For the text-containing cell, return its midpoint in [x, y] coordinate format. 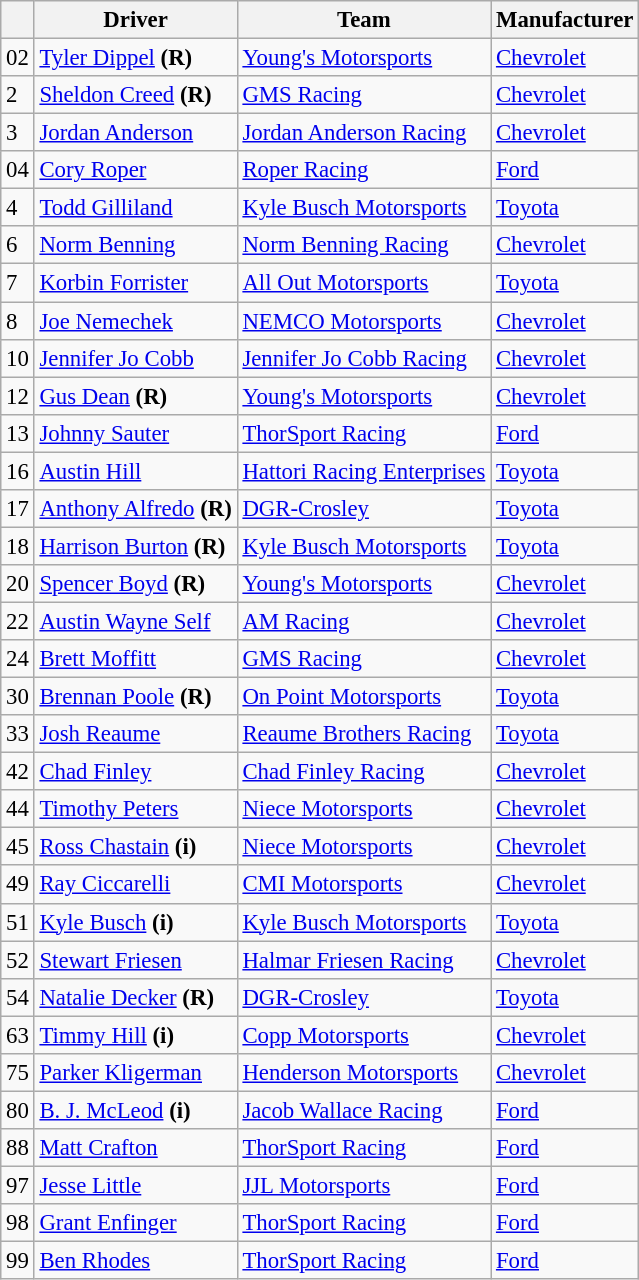
75 [18, 1073]
Kyle Busch (i) [136, 922]
Jordan Anderson Racing [364, 133]
Jennifer Jo Cobb Racing [364, 358]
Harrison Burton (R) [136, 546]
Norm Benning Racing [364, 245]
Chad Finley [136, 772]
24 [18, 659]
JJL Motorsports [364, 1185]
Josh Reaume [136, 734]
NEMCO Motorsports [364, 321]
44 [18, 809]
51 [18, 922]
12 [18, 396]
30 [18, 697]
Cory Roper [136, 170]
Copp Motorsports [364, 1035]
Brennan Poole (R) [136, 697]
54 [18, 997]
Jennifer Jo Cobb [136, 358]
Ross Chastain (i) [136, 847]
22 [18, 621]
Johnny Sauter [136, 433]
Austin Wayne Self [136, 621]
Tyler Dippel (R) [136, 58]
Joe Nemechek [136, 321]
Timothy Peters [136, 809]
7 [18, 283]
Anthony Alfredo (R) [136, 509]
10 [18, 358]
Reaume Brothers Racing [364, 734]
On Point Motorsports [364, 697]
4 [18, 208]
B. J. McLeod (i) [136, 1110]
Manufacturer [565, 20]
Hattori Racing Enterprises [364, 471]
02 [18, 58]
49 [18, 885]
18 [18, 546]
13 [18, 433]
Halmar Friesen Racing [364, 960]
Jacob Wallace Racing [364, 1110]
Brett Moffitt [136, 659]
80 [18, 1110]
42 [18, 772]
Spencer Boyd (R) [136, 584]
Matt Crafton [136, 1148]
63 [18, 1035]
52 [18, 960]
88 [18, 1148]
Chad Finley Racing [364, 772]
Grant Enfinger [136, 1223]
Roper Racing [364, 170]
Austin Hill [136, 471]
Ray Ciccarelli [136, 885]
Sheldon Creed (R) [136, 95]
Team [364, 20]
Driver [136, 20]
Todd Gilliland [136, 208]
6 [18, 245]
45 [18, 847]
Jordan Anderson [136, 133]
Gus Dean (R) [136, 396]
2 [18, 95]
8 [18, 321]
Jesse Little [136, 1185]
04 [18, 170]
20 [18, 584]
Korbin Forrister [136, 283]
97 [18, 1185]
Parker Kligerman [136, 1073]
3 [18, 133]
AM Racing [364, 621]
Timmy Hill (i) [136, 1035]
Norm Benning [136, 245]
33 [18, 734]
Stewart Friesen [136, 960]
98 [18, 1223]
16 [18, 471]
CMI Motorsports [364, 885]
99 [18, 1261]
Ben Rhodes [136, 1261]
Natalie Decker (R) [136, 997]
Henderson Motorsports [364, 1073]
All Out Motorsports [364, 283]
17 [18, 509]
